Locate the cell with the specified text and output its (X, Y) center coordinate. 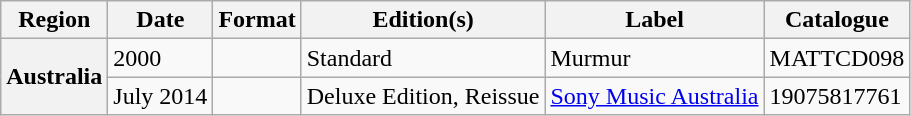
Australia (54, 77)
19075817761 (837, 96)
2000 (160, 58)
Murmur (654, 58)
MATTCD098 (837, 58)
Standard (423, 58)
Catalogue (837, 20)
July 2014 (160, 96)
Deluxe Edition, Reissue (423, 96)
Sony Music Australia (654, 96)
Date (160, 20)
Label (654, 20)
Region (54, 20)
Edition(s) (423, 20)
Format (257, 20)
